From the cell containing the given text, extract its center point as [X, Y] coordinate. 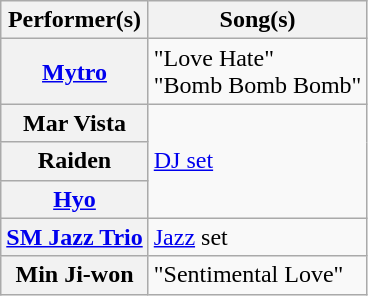
Mytro [74, 72]
Raiden [74, 161]
Performer(s) [74, 20]
Mar Vista [74, 123]
SM Jazz Trio [74, 237]
Jazz set [258, 237]
Hyo [74, 199]
Song(s) [258, 20]
"Love Hate""Bomb Bomb Bomb" [258, 72]
Min Ji-won [74, 275]
DJ set [258, 161]
"Sentimental Love" [258, 275]
